Output the (X, Y) coordinate of the center of the cell containing the given text.  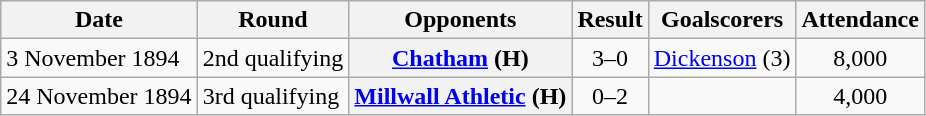
Chatham (H) (460, 58)
3–0 (610, 58)
Dickenson (3) (722, 58)
Result (610, 20)
Goalscorers (722, 20)
2nd qualifying (273, 58)
Round (273, 20)
0–2 (610, 96)
Opponents (460, 20)
Millwall Athletic (H) (460, 96)
3rd qualifying (273, 96)
24 November 1894 (99, 96)
Attendance (860, 20)
3 November 1894 (99, 58)
4,000 (860, 96)
Date (99, 20)
8,000 (860, 58)
